Locate the cell with the specified text and output its [x, y] center coordinate. 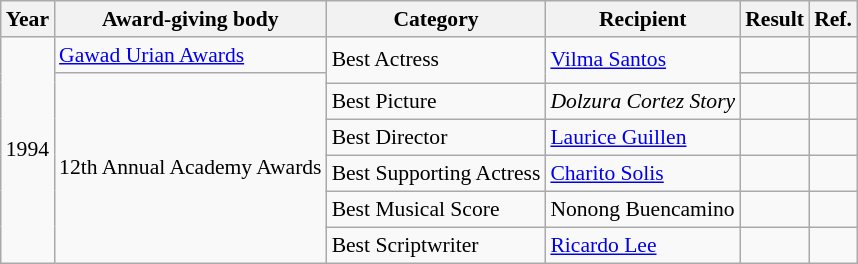
Nonong Buencamino [642, 209]
Best Supporting Actress [436, 173]
Category [436, 19]
Laurice Guillen [642, 137]
12th Annual Academy Awards [190, 168]
Gawad Urian Awards [190, 55]
Best Actress [436, 60]
Best Musical Score [436, 209]
Dolzura Cortez Story [642, 101]
Best Scriptwriter [436, 245]
Recipient [642, 19]
Best Picture [436, 101]
Ricardo Lee [642, 245]
Ref. [833, 19]
Result [774, 19]
Vilma Santos [642, 60]
Year [28, 19]
Award-giving body [190, 19]
Best Director [436, 137]
1994 [28, 150]
Charito Solis [642, 173]
